Search for the cell housing the specified text and yield its (x, y) center coordinate. 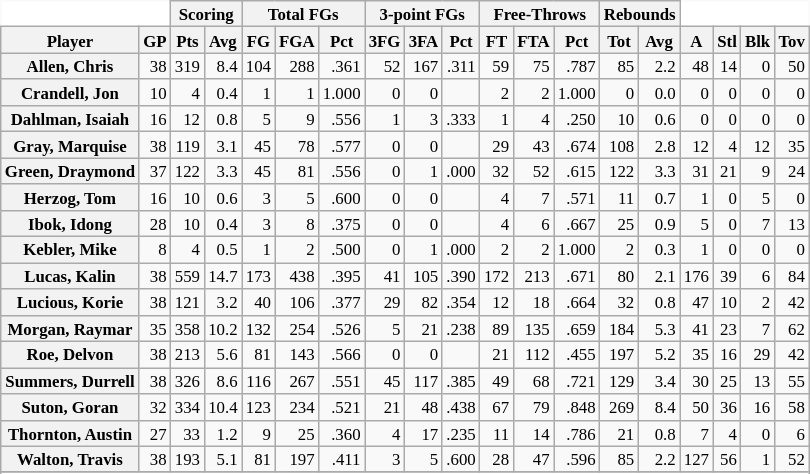
18 (534, 302)
68 (534, 381)
193 (188, 459)
.521 (342, 407)
.551 (342, 381)
Tot (620, 40)
10.4 (223, 407)
GP (155, 40)
Total FGs (304, 14)
3-point FGs (422, 14)
.664 (577, 302)
.674 (577, 145)
116 (258, 381)
82 (424, 302)
Blk (758, 40)
75 (534, 66)
173 (258, 276)
31 (696, 171)
288 (297, 66)
129 (620, 381)
269 (620, 407)
23 (727, 328)
.411 (342, 459)
143 (297, 355)
Morgan, Raymar (70, 328)
36 (727, 407)
.455 (577, 355)
132 (258, 328)
Rebounds (640, 14)
108 (620, 145)
Summers, Durrell (70, 381)
105 (424, 276)
17 (424, 433)
438 (297, 276)
62 (792, 328)
78 (297, 145)
.377 (342, 302)
.390 (461, 276)
.354 (461, 302)
.671 (577, 276)
67 (496, 407)
119 (188, 145)
Ibok, Idong (70, 224)
.333 (461, 119)
Pts (188, 40)
559 (188, 276)
.238 (461, 328)
319 (188, 66)
5.6 (223, 355)
.787 (577, 66)
14.7 (223, 276)
84 (792, 276)
326 (188, 381)
Lucious, Korie (70, 302)
FG (258, 40)
Gray, Marquise (70, 145)
Kebler, Mike (70, 250)
117 (424, 381)
0.5 (223, 250)
172 (496, 276)
0.9 (658, 224)
.526 (342, 328)
.235 (461, 433)
135 (534, 328)
8.6 (223, 381)
334 (188, 407)
.385 (461, 381)
Stl (727, 40)
167 (424, 66)
358 (188, 328)
Suton, Goran (70, 407)
Dahlman, Isaiah (70, 119)
5.2 (658, 355)
37 (155, 171)
24 (792, 171)
80 (620, 276)
.848 (577, 407)
.395 (342, 276)
3.2 (223, 302)
Player (70, 40)
.500 (342, 250)
5.3 (658, 328)
.571 (577, 197)
40 (258, 302)
0.3 (658, 250)
5.1 (223, 459)
Green, Draymond (70, 171)
.577 (342, 145)
267 (297, 381)
106 (297, 302)
184 (620, 328)
FTA (534, 40)
2.1 (658, 276)
Allen, Chris (70, 66)
FGA (297, 40)
254 (297, 328)
.659 (577, 328)
Thornton, Austin (70, 433)
Lucas, Kalin (70, 276)
.721 (577, 381)
39 (727, 276)
0.7 (658, 197)
27 (155, 433)
0.0 (658, 93)
10.2 (223, 328)
A (696, 40)
Walton, Travis (70, 459)
121 (188, 302)
56 (727, 459)
49 (496, 381)
79 (534, 407)
30 (696, 381)
.786 (577, 433)
59 (496, 66)
1.2 (223, 433)
.361 (342, 66)
.311 (461, 66)
89 (496, 328)
104 (258, 66)
3FG (385, 40)
33 (188, 433)
.438 (461, 407)
.250 (577, 119)
112 (534, 355)
Crandell, Jon (70, 93)
123 (258, 407)
Free-Throws (540, 14)
Tov (792, 40)
.566 (342, 355)
58 (792, 407)
.667 (577, 224)
176 (696, 276)
3.1 (223, 145)
.596 (577, 459)
FT (496, 40)
Scoring (206, 14)
.360 (342, 433)
3.4 (658, 381)
.615 (577, 171)
Herzog, Tom (70, 197)
234 (297, 407)
43 (534, 145)
2.8 (658, 145)
55 (792, 381)
127 (696, 459)
Roe, Delvon (70, 355)
.375 (342, 224)
3FA (424, 40)
